Return the (x, y) coordinate for the center point of the cell that contains the specified text.  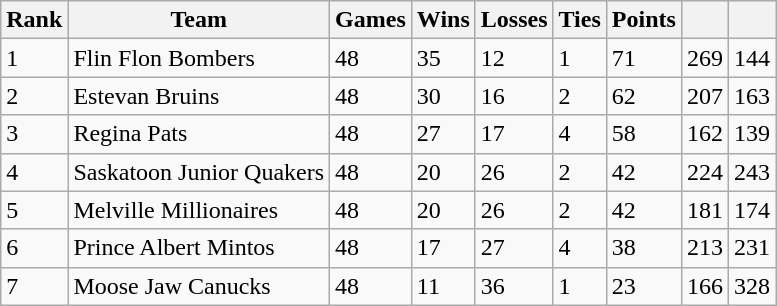
181 (704, 210)
36 (514, 286)
166 (704, 286)
Games (371, 20)
Prince Albert Mintos (199, 248)
5 (34, 210)
207 (704, 96)
62 (644, 96)
35 (443, 58)
Flin Flon Bombers (199, 58)
6 (34, 248)
30 (443, 96)
163 (752, 96)
Wins (443, 20)
7 (34, 286)
Team (199, 20)
174 (752, 210)
71 (644, 58)
Points (644, 20)
23 (644, 286)
38 (644, 248)
231 (752, 248)
224 (704, 172)
144 (752, 58)
11 (443, 286)
Rank (34, 20)
Estevan Bruins (199, 96)
Moose Jaw Canucks (199, 286)
139 (752, 134)
Melville Millionaires (199, 210)
243 (752, 172)
269 (704, 58)
16 (514, 96)
162 (704, 134)
Saskatoon Junior Quakers (199, 172)
Ties (580, 20)
12 (514, 58)
328 (752, 286)
Losses (514, 20)
58 (644, 134)
3 (34, 134)
Regina Pats (199, 134)
213 (704, 248)
